Pinpoint the cell where the given text exists, returning its [X, Y] midpoint coordinate. 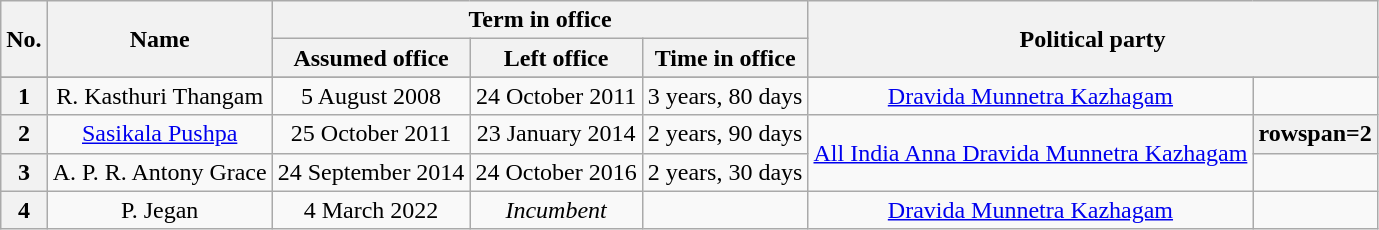
2 years, 90 days [725, 134]
Sasikala Pushpa [160, 134]
4 March 2022 [371, 210]
24 September 2014 [371, 172]
Incumbent [556, 210]
Political party [1092, 39]
4 [24, 210]
Term in office [540, 20]
Assumed office [371, 58]
R. Kasthuri Thangam [160, 96]
2 [24, 134]
A. P. R. Antony Grace [160, 172]
2 years, 30 days [725, 172]
1 [24, 96]
Name [160, 39]
No. [24, 39]
Left office [556, 58]
24 October 2011 [556, 96]
25 October 2011 [371, 134]
3 [24, 172]
3 years, 80 days [725, 96]
5 August 2008 [371, 96]
24 October 2016 [556, 172]
23 January 2014 [556, 134]
All India Anna Dravida Munnetra Kazhagam [1030, 153]
Time in office [725, 58]
P. Jegan [160, 210]
rowspan=2 [1315, 134]
